Output the [X, Y] coordinate of the center of the cell containing the given text.  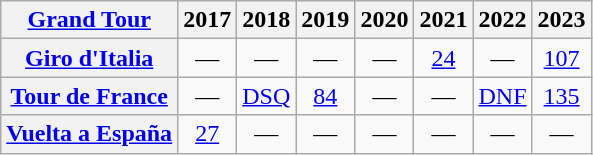
84 [326, 96]
107 [562, 58]
27 [208, 134]
2023 [562, 20]
2022 [502, 20]
DNF [502, 96]
Giro d'Italia [90, 58]
135 [562, 96]
2021 [444, 20]
2019 [326, 20]
2018 [266, 20]
Vuelta a España [90, 134]
Tour de France [90, 96]
24 [444, 58]
2020 [384, 20]
Grand Tour [90, 20]
DSQ [266, 96]
2017 [208, 20]
